Capture the cell that displays the provided text and extract its (X, Y) central coordinate. 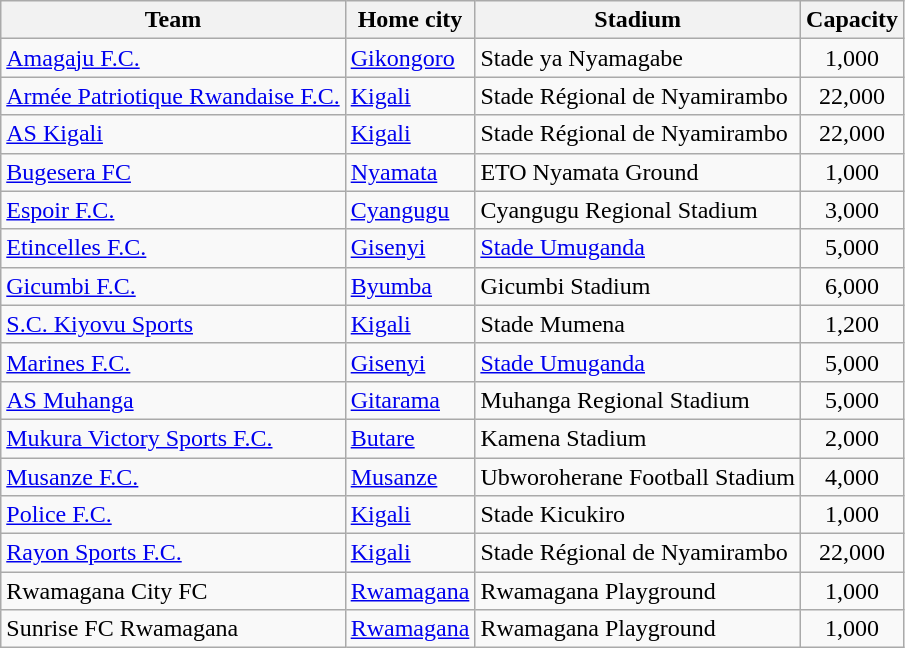
S.C. Kiyovu Sports (173, 324)
2,000 (852, 438)
Cyangugu (410, 210)
4,000 (852, 477)
ETO Nyamata Ground (638, 172)
Cyangugu Regional Stadium (638, 210)
Musanze F.C. (173, 477)
Stade Kicukiro (638, 515)
Mukura Victory Sports F.C. (173, 438)
Bugesera FC (173, 172)
Byumba (410, 286)
Sunrise FC Rwamagana (173, 629)
Police F.C. (173, 515)
Amagaju F.C. (173, 58)
1,200 (852, 324)
3,000 (852, 210)
Stadium (638, 20)
Capacity (852, 20)
Stade ya Nyamagabe (638, 58)
Kamena Stadium (638, 438)
AS Muhanga (173, 400)
Etincelles F.C. (173, 248)
Home city (410, 20)
Team (173, 20)
Nyamata (410, 172)
6,000 (852, 286)
Ubworoherane Football Stadium (638, 477)
Butare (410, 438)
Gicumbi Stadium (638, 286)
Rayon Sports F.C. (173, 553)
Espoir F.C. (173, 210)
Gitarama (410, 400)
Stade Mumena (638, 324)
AS Kigali (173, 134)
Musanze (410, 477)
Muhanga Regional Stadium (638, 400)
Marines F.C. (173, 362)
Armée Patriotique Rwandaise F.C. (173, 96)
Gicumbi F.C. (173, 286)
Rwamagana City FC (173, 591)
Gikongoro (410, 58)
